From the cell containing the given text, extract its center point as (X, Y) coordinate. 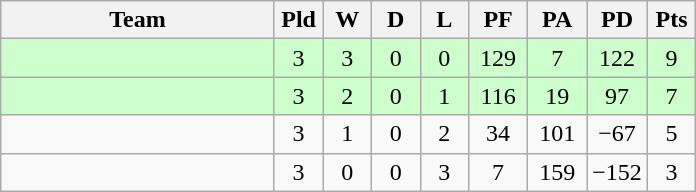
Team (138, 20)
122 (618, 58)
97 (618, 96)
W (348, 20)
D (396, 20)
101 (558, 134)
19 (558, 96)
PA (558, 20)
L (444, 20)
129 (498, 58)
−152 (618, 172)
159 (558, 172)
Pld (298, 20)
PD (618, 20)
−67 (618, 134)
34 (498, 134)
Pts (672, 20)
116 (498, 96)
5 (672, 134)
PF (498, 20)
9 (672, 58)
